Identify which cell holds the provided text, then report its [x, y] central coordinate. 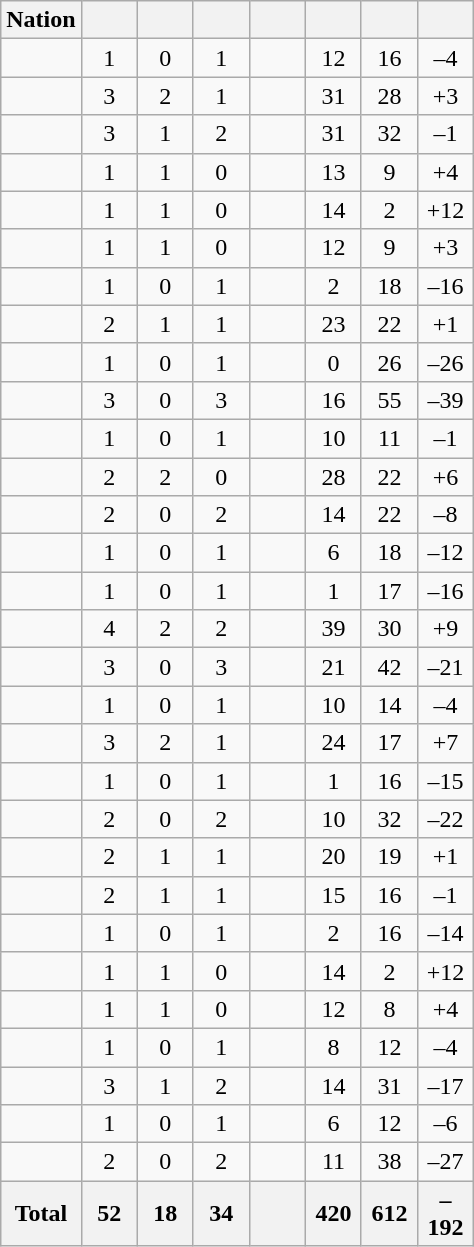
–21 [446, 667]
612 [389, 1214]
34 [221, 1214]
–27 [446, 1162]
42 [389, 667]
26 [389, 362]
13 [333, 172]
–6 [446, 1124]
30 [389, 629]
19 [389, 857]
+7 [446, 743]
Nation [41, 20]
4 [109, 629]
–12 [446, 553]
–22 [446, 819]
Total [41, 1214]
23 [333, 324]
–17 [446, 1085]
–26 [446, 362]
39 [333, 629]
–15 [446, 781]
–39 [446, 400]
+9 [446, 629]
20 [333, 857]
–8 [446, 515]
–192 [446, 1214]
–14 [446, 933]
420 [333, 1214]
38 [389, 1162]
52 [109, 1214]
+6 [446, 477]
24 [333, 743]
55 [389, 400]
21 [333, 667]
15 [333, 895]
